Determine the [X, Y] coordinate at the center of the cell enclosing the given text.  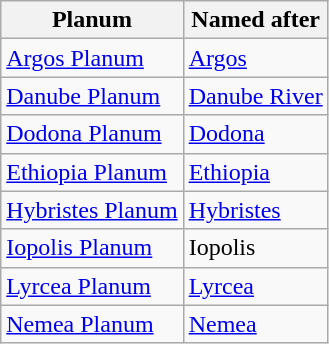
Nemea Planum [92, 324]
Planum [92, 20]
Dodona [256, 134]
Lyrcea Planum [92, 286]
Ethiopia Planum [92, 172]
Named after [256, 20]
Danube Planum [92, 96]
Iopolis [256, 248]
Danube River [256, 96]
Ethiopia [256, 172]
Argos [256, 58]
Argos Planum [92, 58]
Nemea [256, 324]
Hybristes [256, 210]
Lyrcea [256, 286]
Dodona Planum [92, 134]
Iopolis Planum [92, 248]
Hybristes Planum [92, 210]
